Determine the [x, y] coordinate at the center of the cell enclosing the given text.  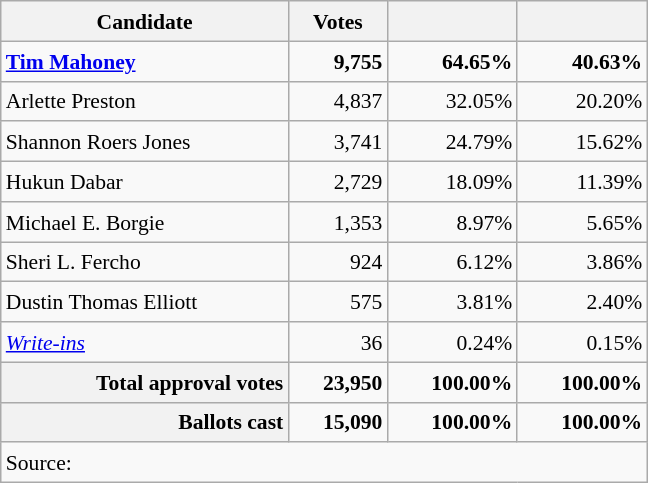
40.63% [582, 61]
Source: [324, 463]
64.65% [452, 61]
20.20% [582, 101]
Shannon Roers Jones [145, 142]
3,741 [338, 142]
8.97% [452, 222]
2.40% [582, 302]
Candidate [145, 21]
Sheri L. Fercho [145, 262]
Michael E. Borgie [145, 222]
5.65% [582, 222]
924 [338, 262]
Hukun Dabar [145, 182]
36 [338, 342]
0.15% [582, 342]
0.24% [452, 342]
9,755 [338, 61]
Arlette Preston [145, 101]
575 [338, 302]
Total approval votes [145, 382]
3.86% [582, 262]
2,729 [338, 182]
32.05% [452, 101]
Tim Mahoney [145, 61]
6.12% [452, 262]
3.81% [452, 302]
15,090 [338, 422]
Votes [338, 21]
24.79% [452, 142]
15.62% [582, 142]
23,950 [338, 382]
Dustin Thomas Elliott [145, 302]
4,837 [338, 101]
Write-ins [145, 342]
11.39% [582, 182]
18.09% [452, 182]
Ballots cast [145, 422]
1,353 [338, 222]
